Find where the given text appears and provide that cell's center as [X, Y] coordinate. 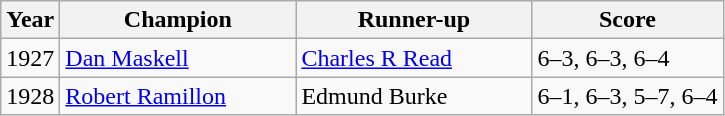
Edmund Burke [414, 96]
Robert Ramillon [178, 96]
1928 [30, 96]
Dan Maskell [178, 58]
6–3, 6–3, 6–4 [628, 58]
1927 [30, 58]
Charles R Read [414, 58]
Champion [178, 20]
Score [628, 20]
Year [30, 20]
6–1, 6–3, 5–7, 6–4 [628, 96]
Runner-up [414, 20]
